Determine the [x, y] coordinate at the center of the cell enclosing the given text.  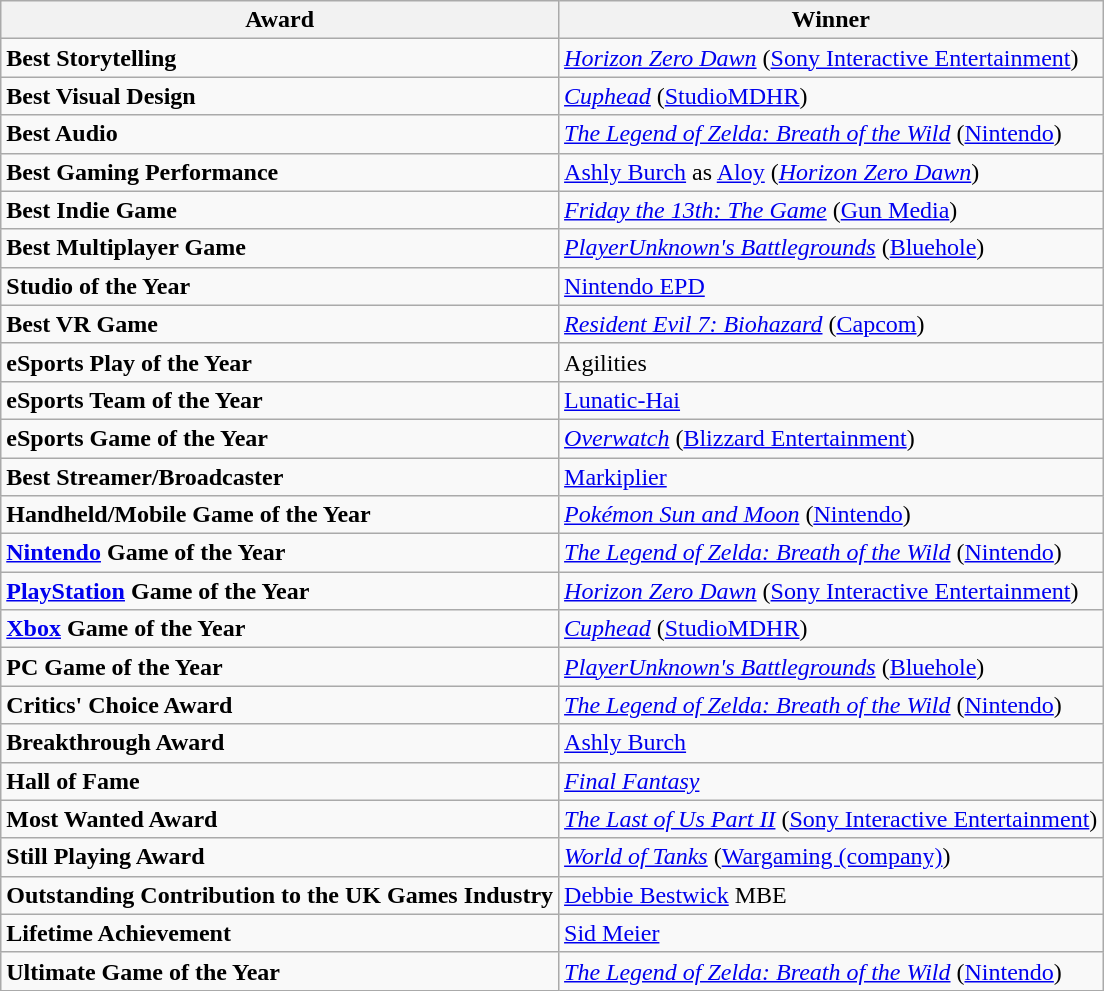
Best VR Game [280, 324]
Hall of Fame [280, 781]
Agilities [831, 362]
Nintendo EPD [831, 286]
Lunatic-Hai [831, 400]
Resident Evil 7: Biohazard (Capcom) [831, 324]
eSports Play of the Year [280, 362]
Most Wanted Award [280, 819]
Xbox Game of the Year [280, 629]
Award [280, 20]
Final Fantasy [831, 781]
Winner [831, 20]
Friday the 13th: The Game (Gun Media) [831, 210]
eSports Game of the Year [280, 438]
Best Storytelling [280, 58]
Breakthrough Award [280, 743]
Overwatch (Blizzard Entertainment) [831, 438]
PC Game of the Year [280, 667]
World of Tanks (Wargaming (company)) [831, 857]
Ashly Burch as Aloy (Horizon Zero Dawn) [831, 172]
PlayStation Game of the Year [280, 591]
Debbie Bestwick MBE [831, 895]
Nintendo Game of the Year [280, 553]
Best Multiplayer Game [280, 248]
Still Playing Award [280, 857]
Best Visual Design [280, 96]
Lifetime Achievement [280, 933]
Best Gaming Performance [280, 172]
Best Streamer/Broadcaster [280, 477]
Best Indie Game [280, 210]
Studio of the Year [280, 286]
Markiplier [831, 477]
Critics' Choice Award [280, 705]
eSports Team of the Year [280, 400]
Sid Meier [831, 933]
Ultimate Game of the Year [280, 971]
Ashly Burch [831, 743]
Outstanding Contribution to the UK Games Industry [280, 895]
Handheld/Mobile Game of the Year [280, 515]
The Last of Us Part II (Sony Interactive Entertainment) [831, 819]
Best Audio [280, 134]
Pokémon Sun and Moon (Nintendo) [831, 515]
